Determine the (X, Y) coordinate at the center of the cell enclosing the given text.  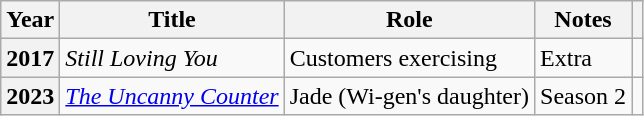
The Uncanny Counter (172, 96)
Jade (Wi-gen's daughter) (409, 96)
Notes (584, 20)
Year (30, 20)
Title (172, 20)
Role (409, 20)
2023 (30, 96)
Still Loving You (172, 58)
2017 (30, 58)
Extra (584, 58)
Season 2 (584, 96)
Customers exercising (409, 58)
